Return the [x, y] coordinate for the center point of the cell that contains the specified text.  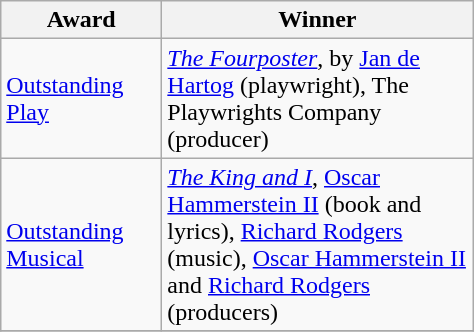
The Fourposter, by Jan de Hartog (playwright), The Playwrights Company (producer) [318, 98]
Outstanding Musical [82, 244]
The King and I, Oscar Hammerstein II (book and lyrics), Richard Rodgers (music), Oscar Hammerstein II and Richard Rodgers (producers) [318, 244]
Winner [318, 20]
Award [82, 20]
Outstanding Play [82, 98]
